Output the [X, Y] coordinate of the center of the cell containing the given text.  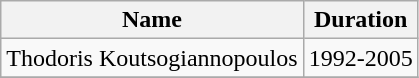
Name [152, 20]
1992-2005 [360, 58]
Duration [360, 20]
Thodoris Koutsogiannopoulos [152, 58]
